Determine the (x, y) coordinate at the center of the cell enclosing the given text.  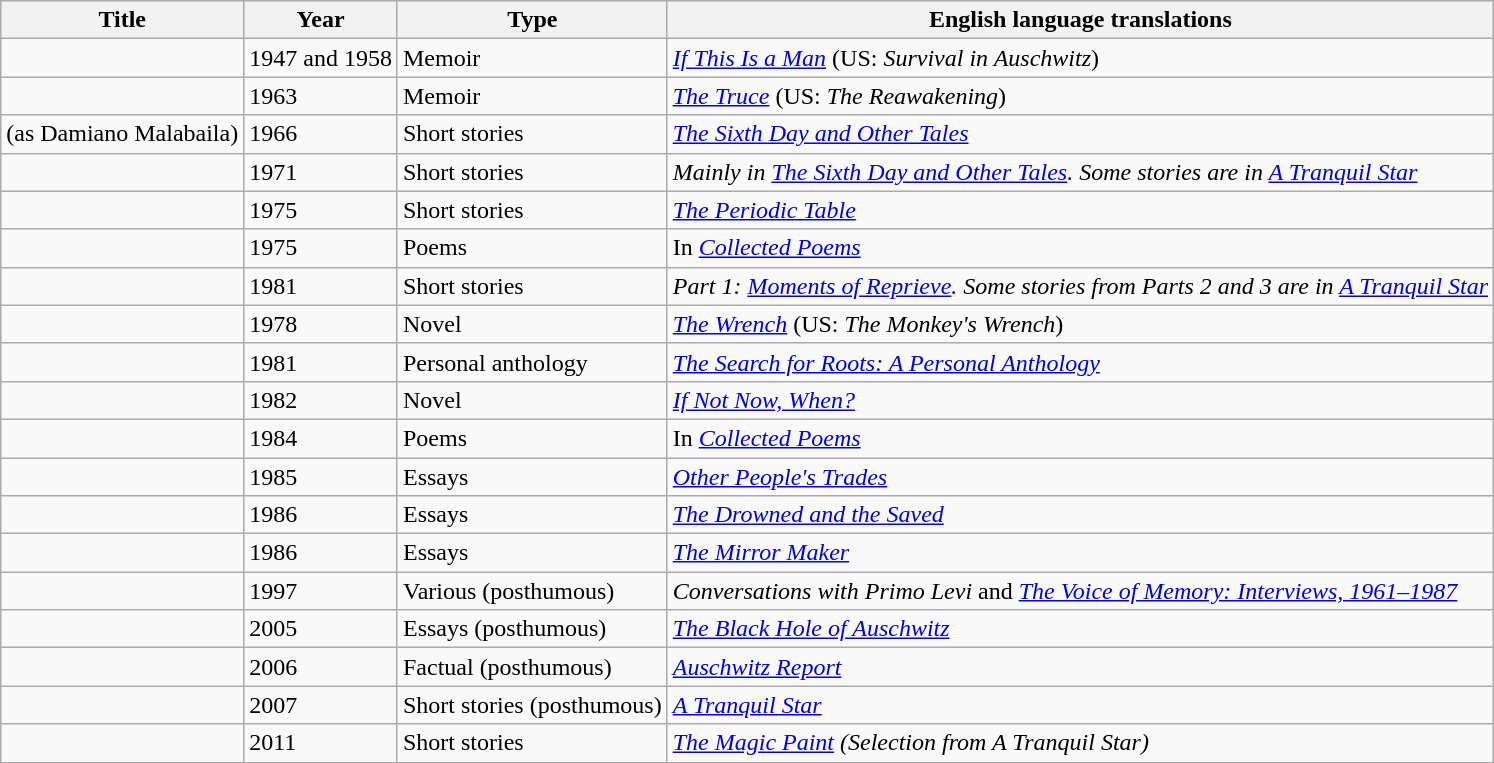
English language translations (1080, 20)
A Tranquil Star (1080, 705)
The Black Hole of Auschwitz (1080, 629)
The Sixth Day and Other Tales (1080, 134)
1966 (321, 134)
1963 (321, 96)
1971 (321, 172)
1982 (321, 400)
2006 (321, 667)
The Drowned and the Saved (1080, 515)
1985 (321, 477)
Personal anthology (532, 362)
1978 (321, 324)
Short stories (posthumous) (532, 705)
Other People's Trades (1080, 477)
Part 1: Moments of Reprieve. Some stories from Parts 2 and 3 are in A Tranquil Star (1080, 286)
If Not Now, When? (1080, 400)
(as Damiano Malabaila) (122, 134)
If This Is a Man (US: Survival in Auschwitz) (1080, 58)
Title (122, 20)
Conversations with Primo Levi and The Voice of Memory: Interviews, 1961–1987 (1080, 591)
Factual (posthumous) (532, 667)
The Truce (US: The Reawakening) (1080, 96)
2007 (321, 705)
Type (532, 20)
The Magic Paint (Selection from A Tranquil Star) (1080, 743)
Year (321, 20)
The Mirror Maker (1080, 553)
1947 and 1958 (321, 58)
2005 (321, 629)
1997 (321, 591)
The Search for Roots: A Personal Anthology (1080, 362)
Essays (posthumous) (532, 629)
Auschwitz Report (1080, 667)
The Wrench (US: The Monkey's Wrench) (1080, 324)
1984 (321, 438)
Mainly in The Sixth Day and Other Tales. Some stories are in A Tranquil Star (1080, 172)
2011 (321, 743)
Various (posthumous) (532, 591)
The Periodic Table (1080, 210)
